Identify which cell holds the provided text, then report its (x, y) central coordinate. 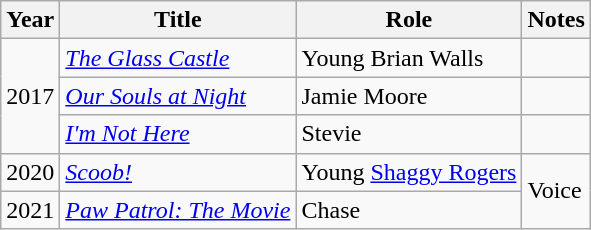
Notes (556, 20)
2017 (30, 96)
Paw Patrol: The Movie (178, 210)
I'm Not Here (178, 134)
Young Shaggy Rogers (409, 172)
Our Souls at Night (178, 96)
Voice (556, 191)
2020 (30, 172)
2021 (30, 210)
Title (178, 20)
Stevie (409, 134)
Jamie Moore (409, 96)
The Glass Castle (178, 58)
Chase (409, 210)
Young Brian Walls (409, 58)
Role (409, 20)
Scoob! (178, 172)
Year (30, 20)
